Extract the (x, y) coordinate from the center of the cell holding the provided text.  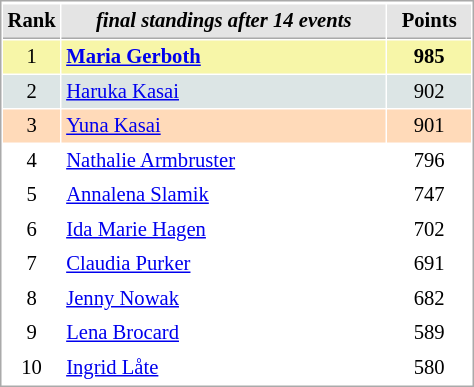
Jenny Nowak (224, 298)
Ida Marie Hagen (224, 230)
Ingrid Låte (224, 368)
691 (429, 264)
4 (32, 160)
589 (429, 332)
Haruka Kasai (224, 92)
Rank (32, 21)
Nathalie Armbruster (224, 160)
580 (429, 368)
6 (32, 230)
8 (32, 298)
7 (32, 264)
901 (429, 126)
Lena Brocard (224, 332)
702 (429, 230)
747 (429, 194)
Yuna Kasai (224, 126)
Claudia Purker (224, 264)
5 (32, 194)
1 (32, 56)
Annalena Slamik (224, 194)
796 (429, 160)
985 (429, 56)
682 (429, 298)
902 (429, 92)
Maria Gerboth (224, 56)
9 (32, 332)
10 (32, 368)
final standings after 14 events (224, 21)
3 (32, 126)
Points (429, 21)
2 (32, 92)
